Detect which cell encompasses the target text, then output its (X, Y) center coordinate. 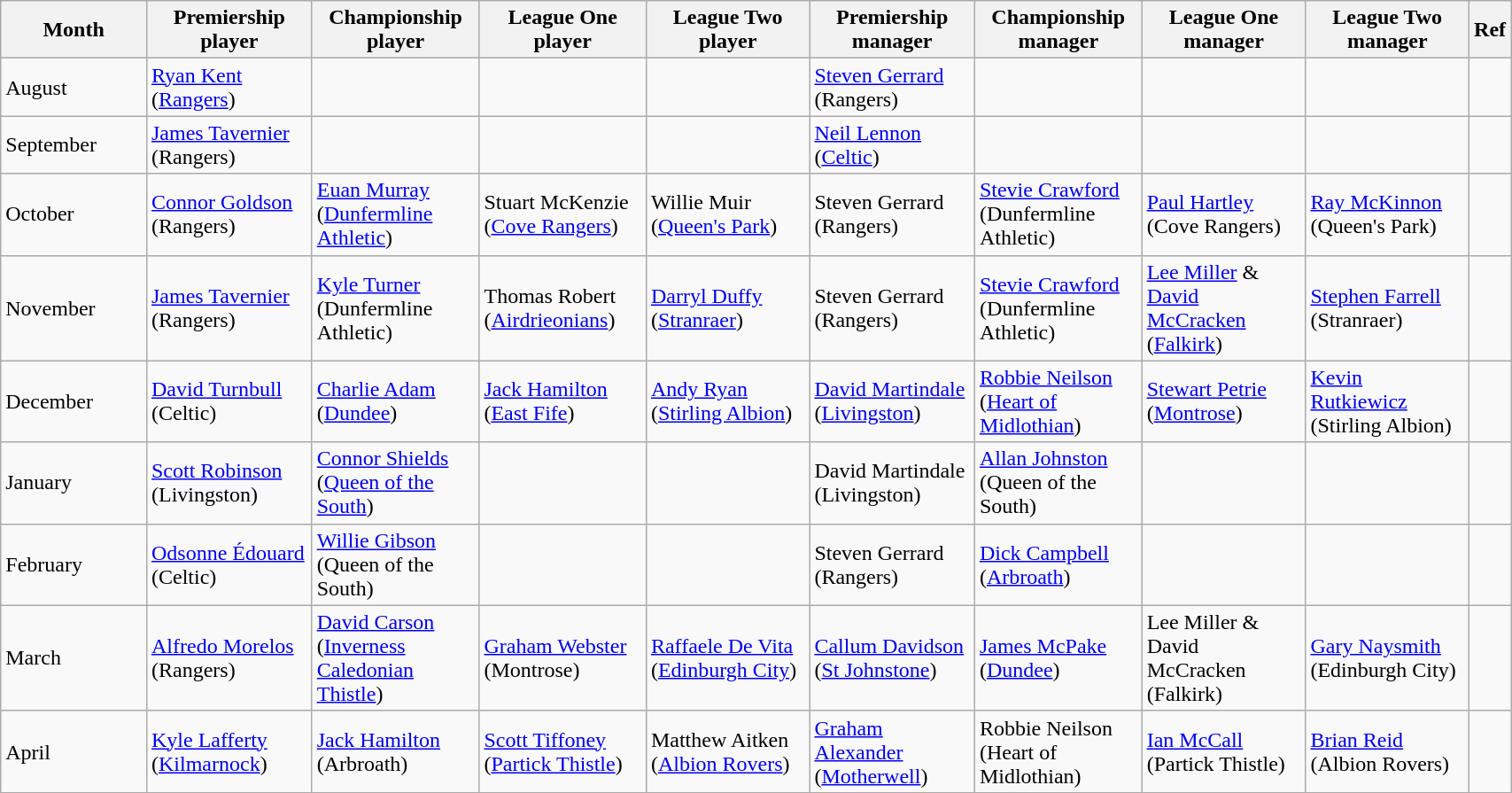
Andy Ryan (Stirling Albion) (728, 401)
November (74, 308)
Kevin Rutkiewicz (Stirling Albion) (1387, 401)
October (74, 214)
Stuart McKenzie (Cove Rangers) (562, 214)
Ref (1490, 30)
Willie Muir (Queen's Park) (728, 214)
Gary Naysmith(Edinburgh City) (1387, 657)
Dick Campbell (Arbroath) (1058, 564)
August (74, 87)
February (74, 564)
David Carson (Inverness Caledonian Thistle) (395, 657)
Willie Gibson (Queen of the South) (395, 564)
Scott Robinson(Livingston) (229, 483)
Brian Reid(Albion Rovers) (1387, 751)
Lee Miller & David McCracken (Falkirk) (1224, 308)
Month (74, 30)
Scott Tiffoney(Partick Thistle) (562, 751)
Premiershipplayer (229, 30)
December (74, 401)
Odsonne Édouard (Celtic) (229, 564)
Allan Johnston (Queen of the South) (1058, 483)
January (74, 483)
Premiershipmanager (892, 30)
Kyle Turner (Dunfermline Athletic) (395, 308)
Jack Hamilton(Arbroath) (395, 751)
League Onemanager (1224, 30)
Callum Davidson (St Johnstone) (892, 657)
Paul Hartley (Cove Rangers) (1224, 214)
April (74, 751)
League Twoplayer (728, 30)
Connor Goldson(Rangers) (229, 214)
Thomas Robert (Airdrieonians) (562, 308)
March (74, 657)
Euan Murray (Dunfermline Athletic) (395, 214)
Lee Miller & David McCracken(Falkirk) (1224, 657)
Alfredo Morelos(Rangers) (229, 657)
Neil Lennon(Celtic) (892, 145)
Raffaele De Vita (Edinburgh City) (728, 657)
Steven Gerrard (Rangers) (892, 564)
Graham Webster (Montrose) (562, 657)
Stephen Farrell (Stranraer) (1387, 308)
Ian McCall(Partick Thistle) (1224, 751)
Stewart Petrie (Montrose) (1224, 401)
David Turnbull (Celtic) (229, 401)
Ryan Kent(Rangers) (229, 87)
League Oneplayer (562, 30)
Matthew Aitken(Albion Rovers) (728, 751)
Connor Shields (Queen of the South) (395, 483)
Championshipplayer (395, 30)
Kyle Lafferty(Kilmarnock) (229, 751)
League Twomanager (1387, 30)
Charlie Adam (Dundee) (395, 401)
Championshipmanager (1058, 30)
Jack Hamilton (East Fife) (562, 401)
Ray McKinnon (Queen's Park) (1387, 214)
James McPake (Dundee) (1058, 657)
Darryl Duffy (Stranraer) (728, 308)
September (74, 145)
Graham Alexander (Motherwell) (892, 751)
